Provide the [X, Y] coordinate of the cell's center where the given text is located.  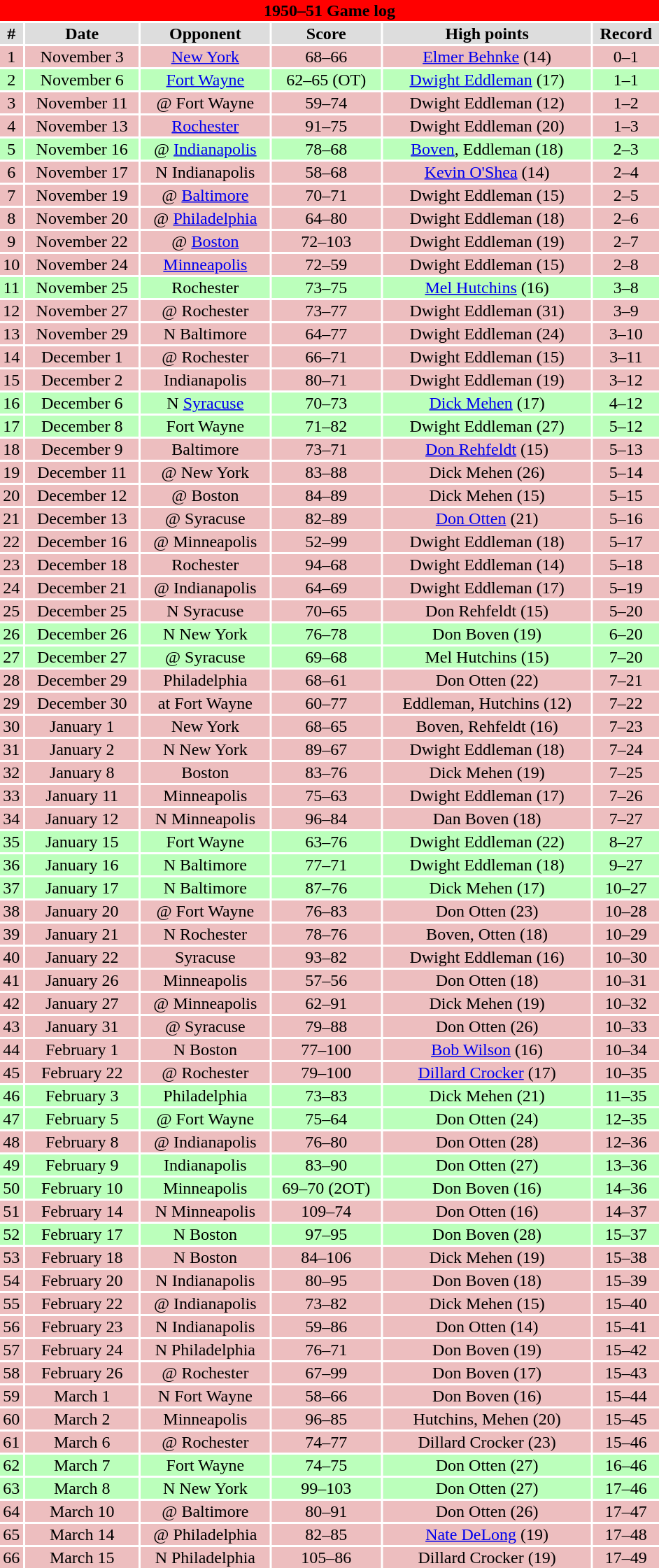
March 7 [83, 1465]
75–64 [326, 1119]
15–37 [626, 1234]
February 8 [83, 1142]
15–45 [626, 1419]
10–32 [626, 1003]
February 3 [83, 1096]
3–9 [626, 311]
75–63 [326, 796]
15–43 [626, 1373]
Hutchins, Mehen (20) [487, 1419]
5–18 [626, 565]
November 13 [83, 126]
Don Otten (24) [487, 1119]
Dillard Crocker (17) [487, 1073]
January 15 [83, 842]
54 [11, 1280]
22 [11, 542]
December 9 [83, 449]
Dwight Eddleman (24) [487, 334]
105–86 [326, 1558]
12–35 [626, 1119]
17 [11, 426]
52 [11, 1234]
February 10 [83, 1188]
109–74 [326, 1211]
2–5 [626, 195]
Dick Mehen (21) [487, 1096]
February 1 [83, 1050]
at Fort Wayne [206, 703]
14–37 [626, 1211]
December 6 [83, 403]
80–91 [326, 1511]
2–8 [626, 264]
Dwight Eddleman (22) [487, 842]
January 11 [83, 796]
55 [11, 1304]
82–89 [326, 518]
15–46 [626, 1442]
Boston [206, 772]
57 [11, 1350]
51 [11, 1211]
7–26 [626, 796]
3–10 [626, 334]
7–21 [626, 680]
65 [11, 1534]
Dwight Eddleman (14) [487, 565]
February 20 [83, 1280]
Don Otten (18) [487, 980]
7–20 [626, 657]
57–56 [326, 980]
69–70 (2OT) [326, 1188]
February 14 [83, 1211]
Dillard Crocker (19) [487, 1558]
March 6 [83, 1442]
5–20 [626, 611]
73–75 [326, 288]
64–69 [326, 588]
96–84 [326, 819]
73–71 [326, 449]
83–76 [326, 772]
68–66 [326, 57]
March 14 [83, 1534]
97–95 [326, 1234]
January 17 [83, 888]
8 [11, 218]
March 2 [83, 1419]
Nate DeLong (19) [487, 1534]
December 16 [83, 542]
73–83 [326, 1096]
18 [11, 449]
6 [11, 172]
December 2 [83, 380]
1 [11, 57]
46 [11, 1096]
February 23 [83, 1327]
38 [11, 911]
Dwight Eddleman (27) [487, 426]
91–75 [326, 126]
27 [11, 657]
5–15 [626, 495]
N Rochester [206, 934]
November 25 [83, 288]
71–82 [326, 426]
Date [83, 34]
December 25 [83, 611]
December 13 [83, 518]
10–30 [626, 957]
Boven, Eddleman (18) [487, 149]
67–99 [326, 1373]
Don Otten (14) [487, 1327]
10–27 [626, 888]
11 [11, 288]
January 20 [83, 911]
84–106 [326, 1257]
13–36 [626, 1165]
58–68 [326, 172]
Baltimore [206, 449]
1950–51 Game log [329, 10]
November 27 [83, 311]
Don Otten (28) [487, 1142]
20 [11, 495]
94–68 [326, 565]
76–83 [326, 911]
32 [11, 772]
36 [11, 865]
43 [11, 1026]
February 24 [83, 1350]
March 10 [83, 1511]
Don Boven (28) [487, 1234]
# [11, 34]
January 2 [83, 749]
Record [626, 34]
4–12 [626, 403]
68–65 [326, 726]
15–41 [626, 1327]
Don Otten (23) [487, 911]
December 21 [83, 588]
17–48 [626, 1534]
42 [11, 1003]
49 [11, 1165]
Dan Boven (18) [487, 819]
59–74 [326, 103]
December 26 [83, 634]
16–46 [626, 1465]
80–71 [326, 380]
28 [11, 680]
December 8 [83, 426]
30 [11, 726]
66–71 [326, 357]
63 [11, 1488]
39 [11, 934]
3–12 [626, 380]
5 [11, 149]
24 [11, 588]
7–27 [626, 819]
Don Otten (16) [487, 1211]
March 1 [83, 1396]
2–6 [626, 218]
5–13 [626, 449]
29 [11, 703]
37 [11, 888]
7–24 [626, 749]
November 22 [83, 241]
76–80 [326, 1142]
1–1 [626, 80]
Dwight Eddleman (31) [487, 311]
52–99 [326, 542]
Score [326, 34]
79–100 [326, 1073]
77–100 [326, 1050]
Don Otten (21) [487, 518]
99–103 [326, 1488]
87–76 [326, 888]
26 [11, 634]
15–40 [626, 1304]
Mel Hutchins (16) [487, 288]
5–16 [626, 518]
44 [11, 1050]
2 [11, 80]
November 6 [83, 80]
64–80 [326, 218]
73–77 [326, 311]
January 22 [83, 957]
60 [11, 1419]
84–89 [326, 495]
7 [11, 195]
5–14 [626, 472]
63–76 [326, 842]
January 16 [83, 865]
15–39 [626, 1280]
Elmer Behnke (14) [487, 57]
January 27 [83, 1003]
High points [487, 34]
November 20 [83, 218]
February 17 [83, 1234]
15–38 [626, 1257]
82–85 [326, 1534]
February 18 [83, 1257]
December 12 [83, 495]
15 [11, 380]
41 [11, 980]
November 3 [83, 57]
2–3 [626, 149]
Boven, Otten (18) [487, 934]
Dwight Eddleman (12) [487, 103]
4 [11, 126]
10–35 [626, 1073]
68–61 [326, 680]
Don Boven (18) [487, 1280]
70–71 [326, 195]
3–11 [626, 357]
83–88 [326, 472]
73–82 [326, 1304]
62–91 [326, 1003]
6–20 [626, 634]
10 [11, 264]
96–85 [326, 1419]
74–75 [326, 1465]
November 29 [83, 334]
Syracuse [206, 957]
77–71 [326, 865]
March 15 [83, 1558]
11–35 [626, 1096]
21 [11, 518]
59–86 [326, 1327]
5–12 [626, 426]
34 [11, 819]
7–22 [626, 703]
3 [11, 103]
25 [11, 611]
January 21 [83, 934]
58 [11, 1373]
45 [11, 1073]
76–78 [326, 634]
72–103 [326, 241]
48 [11, 1142]
December 18 [83, 565]
January 8 [83, 772]
70–73 [326, 403]
62–65 (OT) [326, 80]
62 [11, 1465]
72–59 [326, 264]
@ New York [206, 472]
23 [11, 565]
17–47 [626, 1511]
2–4 [626, 172]
5–17 [626, 542]
1–3 [626, 126]
December 27 [83, 657]
74–77 [326, 1442]
10–34 [626, 1050]
69–68 [326, 657]
70–65 [326, 611]
February 26 [83, 1373]
93–82 [326, 957]
December 1 [83, 357]
16 [11, 403]
Don Otten (22) [487, 680]
79–88 [326, 1026]
7–25 [626, 772]
78–76 [326, 934]
December 29 [83, 680]
5–19 [626, 588]
31 [11, 749]
59 [11, 1396]
17–46 [626, 1488]
November 11 [83, 103]
10–28 [626, 911]
58–66 [326, 1396]
Dick Mehen (26) [487, 472]
12–36 [626, 1142]
10–29 [626, 934]
January 31 [83, 1026]
14–36 [626, 1188]
0–1 [626, 57]
12 [11, 311]
Dwight Eddleman (16) [487, 957]
19 [11, 472]
2–7 [626, 241]
76–71 [326, 1350]
7–23 [626, 726]
1–2 [626, 103]
8–27 [626, 842]
78–68 [326, 149]
9–27 [626, 865]
Opponent [206, 34]
14 [11, 357]
Kevin O'Shea (14) [487, 172]
January 26 [83, 980]
9 [11, 241]
64 [11, 1511]
November 19 [83, 195]
89–67 [326, 749]
Boven, Rehfeldt (16) [487, 726]
Don Boven (17) [487, 1373]
November 17 [83, 172]
13 [11, 334]
50 [11, 1188]
64–77 [326, 334]
35 [11, 842]
December 11 [83, 472]
66 [11, 1558]
February 9 [83, 1165]
February 5 [83, 1119]
17–49 [626, 1558]
47 [11, 1119]
January 12 [83, 819]
Dwight Eddleman (20) [487, 126]
53 [11, 1257]
10–33 [626, 1026]
Eddleman, Hutchins (12) [487, 703]
61 [11, 1442]
December 30 [83, 703]
15–42 [626, 1350]
3–8 [626, 288]
15–44 [626, 1396]
March 8 [83, 1488]
10–31 [626, 980]
Dillard Crocker (23) [487, 1442]
56 [11, 1327]
November 16 [83, 149]
N Fort Wayne [206, 1396]
40 [11, 957]
November 24 [83, 264]
80–95 [326, 1280]
Mel Hutchins (15) [487, 657]
83–90 [326, 1165]
Bob Wilson (16) [487, 1050]
33 [11, 796]
January 1 [83, 726]
60–77 [326, 703]
